Scan for the cell matching the given text and deliver its [X, Y] coordinate at center. 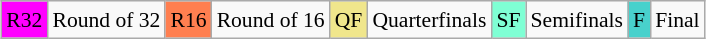
F [639, 20]
Round of 16 [271, 20]
Semifinals [577, 20]
SF [508, 20]
R32 [24, 20]
R16 [188, 20]
QF [349, 20]
Round of 32 [106, 20]
Final [678, 20]
Quarterfinals [429, 20]
